From the cell containing the given text, extract its center point as [x, y] coordinate. 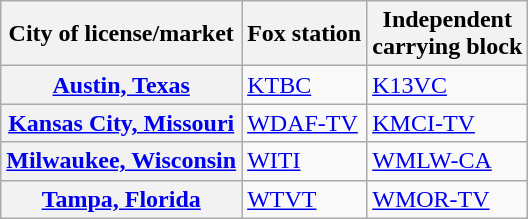
Tampa, Florida [122, 199]
WTVT [304, 199]
City of license/market [122, 34]
K13VC [448, 85]
WMOR-TV [448, 199]
WMLW-CA [448, 161]
Austin, Texas [122, 85]
Fox station [304, 34]
Independentcarrying block [448, 34]
WITI [304, 161]
WDAF-TV [304, 123]
KMCI-TV [448, 123]
Kansas City, Missouri [122, 123]
Milwaukee, Wisconsin [122, 161]
KTBC [304, 85]
